Determine the [X, Y] coordinate at the center of the cell enclosing the given text.  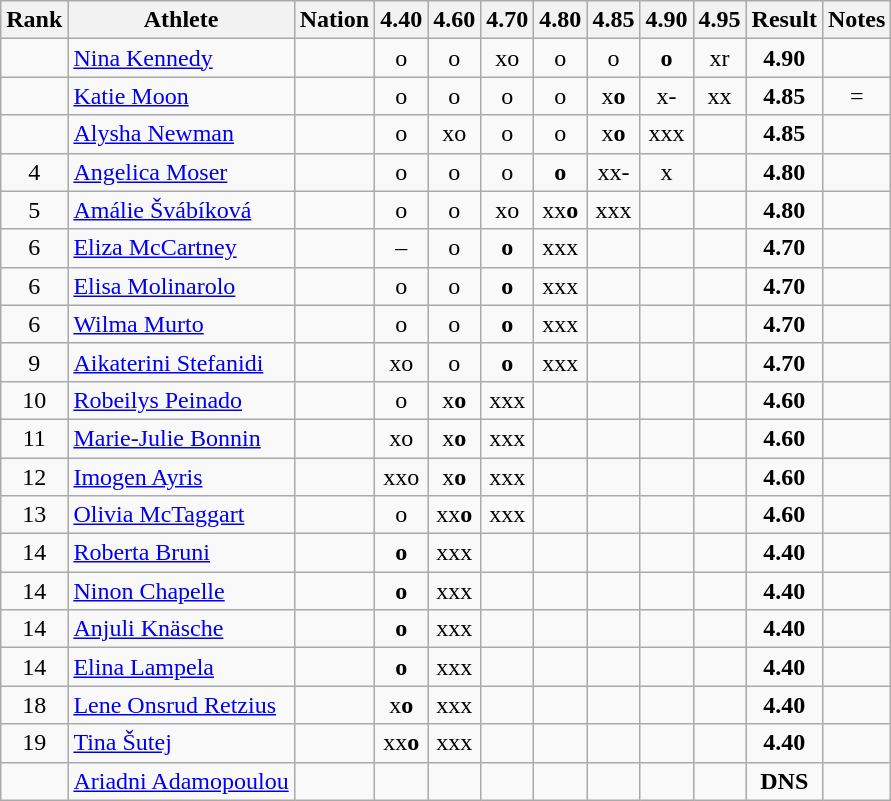
Roberta Bruni [181, 553]
9 [34, 362]
Result [784, 20]
xr [720, 58]
Amálie Švábíková [181, 210]
Ninon Chapelle [181, 591]
Katie Moon [181, 96]
Elisa Molinarolo [181, 286]
Lene Onsrud Retzius [181, 705]
Athlete [181, 20]
5 [34, 210]
Nina Kennedy [181, 58]
Ariadni Adamopoulou [181, 781]
4.95 [720, 20]
Elina Lampela [181, 667]
10 [34, 400]
19 [34, 743]
x [666, 172]
12 [34, 477]
Robeilys Peinado [181, 400]
Angelica Moser [181, 172]
Wilma Murto [181, 324]
Imogen Ayris [181, 477]
Marie-Julie Bonnin [181, 438]
11 [34, 438]
Olivia McTaggart [181, 515]
= [856, 96]
Rank [34, 20]
– [402, 248]
Eliza McCartney [181, 248]
Anjuli Knäsche [181, 629]
18 [34, 705]
Aikaterini Stefanidi [181, 362]
DNS [784, 781]
4 [34, 172]
13 [34, 515]
x- [666, 96]
Notes [856, 20]
xx [720, 96]
Nation [334, 20]
Alysha Newman [181, 134]
xx- [614, 172]
Tina Šutej [181, 743]
